Provide the [x, y] coordinate of the cell's center where the given text is located.  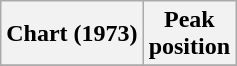
Peakposition [189, 34]
Chart (1973) [72, 34]
